Output the (X, Y) coordinate of the center of the cell containing the given text.  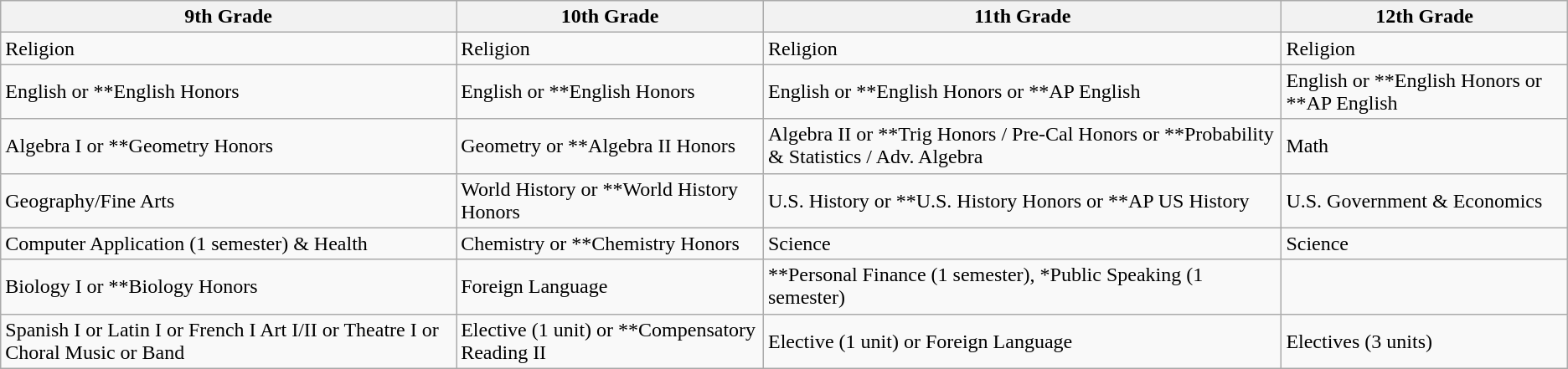
Elective (1 unit) or Foreign Language (1022, 341)
Biology I or **Biology Honors (229, 286)
9th Grade (229, 17)
**Personal Finance (1 semester), *Public Speaking (1 semester) (1022, 286)
Geography/Fine Arts (229, 201)
Elective (1 unit) or **Compensatory Reading II (610, 341)
12th Grade (1424, 17)
Algebra I or **Geometry Honors (229, 146)
Chemistry or **Chemistry Honors (610, 243)
Spanish I or Latin I or French I Art I/II or Theatre I or Choral Music or Band (229, 341)
Math (1424, 146)
11th Grade (1022, 17)
Geometry or **Algebra II Honors (610, 146)
Computer Application (1 semester) & Health (229, 243)
U.S. Government & Economics (1424, 201)
Foreign Language (610, 286)
Electives (3 units) (1424, 341)
U.S. History or **U.S. History Honors or **AP US History (1022, 201)
World History or **World History Honors (610, 201)
10th Grade (610, 17)
Algebra II or **Trig Honors / Pre-Cal Honors or **Probability & Statistics / Adv. Algebra (1022, 146)
